Search for the cell housing the specified text and yield its (x, y) center coordinate. 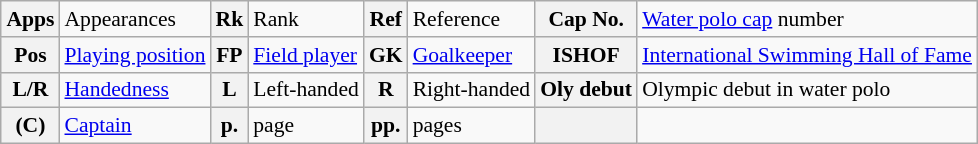
Ref (386, 19)
Oly debut (586, 90)
Rk (230, 19)
page (306, 126)
Left-handed (306, 90)
Right-handed (472, 90)
Captain (134, 126)
L (230, 90)
pages (472, 126)
(C) (30, 126)
International Swimming Hall of Fame (807, 55)
GK (386, 55)
ISHOF (586, 55)
Water polo cap number (807, 19)
Rank (306, 19)
Appearances (134, 19)
Playing position (134, 55)
p. (230, 126)
Handedness (134, 90)
Goalkeeper (472, 55)
Field player (306, 55)
Pos (30, 55)
L/R (30, 90)
pp. (386, 126)
Olympic debut in water polo (807, 90)
FP (230, 55)
Apps (30, 19)
Reference (472, 19)
R (386, 90)
Cap No. (586, 19)
